Identify which cell holds the provided text, then report its [X, Y] central coordinate. 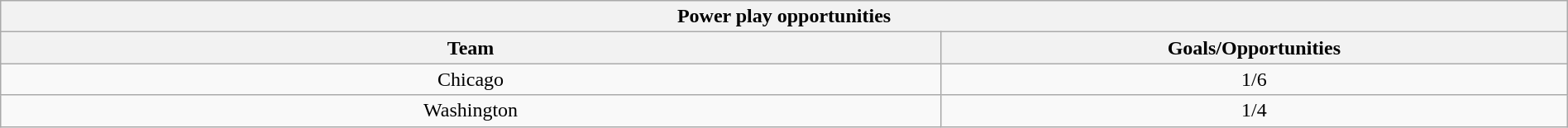
1/6 [1254, 79]
1/4 [1254, 111]
Goals/Opportunities [1254, 48]
Chicago [471, 79]
Washington [471, 111]
Power play opportunities [784, 17]
Team [471, 48]
